Identify which cell holds the provided text, then report its (X, Y) central coordinate. 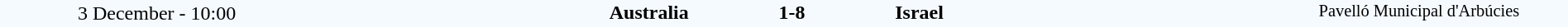
3 December - 10:00 (157, 13)
1-8 (791, 12)
Pavelló Municipal d'Arbúcies (1419, 13)
Israel (1082, 12)
Australia (501, 12)
